Capture the cell that displays the provided text and extract its [x, y] central coordinate. 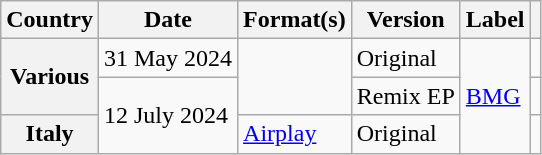
Country [50, 20]
31 May 2024 [168, 58]
Airplay [295, 134]
Format(s) [295, 20]
Various [50, 77]
Italy [50, 134]
Date [168, 20]
Remix EP [406, 96]
Label [495, 20]
Version [406, 20]
BMG [495, 96]
12 July 2024 [168, 115]
